From the cell containing the given text, extract its center point as [x, y] coordinate. 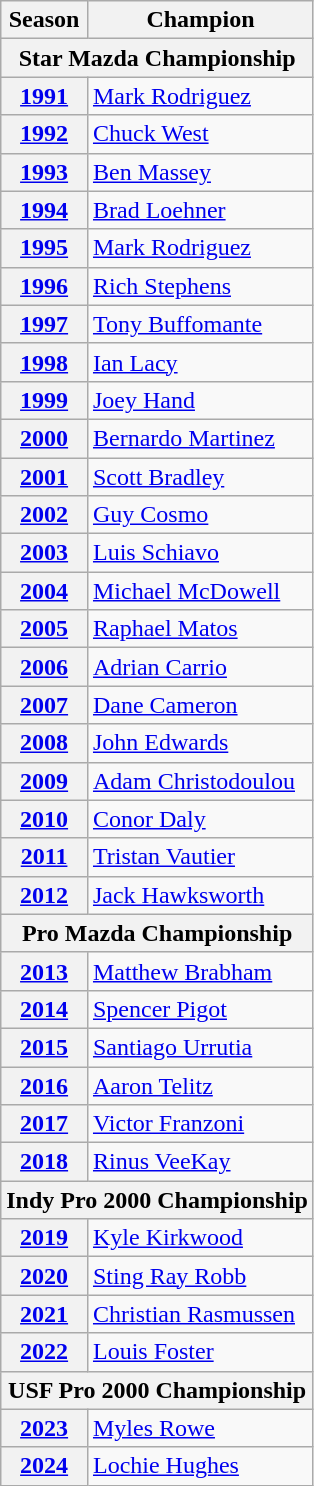
2009 [44, 781]
2010 [44, 819]
Aaron Telitz [200, 1085]
2015 [44, 1047]
Ian Lacy [200, 362]
Champion [200, 20]
2016 [44, 1085]
1995 [44, 248]
Victor Franzoni [200, 1124]
Santiago Urrutia [200, 1047]
2013 [44, 971]
Ben Massey [200, 172]
Myles Rowe [200, 1428]
2007 [44, 705]
Guy Cosmo [200, 515]
Joey Hand [200, 400]
2008 [44, 743]
Tristan Vautier [200, 857]
1999 [44, 400]
1991 [44, 96]
Luis Schiavo [200, 553]
Dane Cameron [200, 705]
2019 [44, 1238]
2014 [44, 1009]
2021 [44, 1314]
2024 [44, 1466]
Spencer Pigot [200, 1009]
2020 [44, 1276]
2023 [44, 1428]
1998 [44, 362]
Rinus VeeKay [200, 1162]
Bernardo Martinez [200, 438]
Adrian Carrio [200, 667]
Matthew Brabham [200, 971]
USF Pro 2000 Championship [158, 1390]
Star Mazda Championship [158, 58]
1996 [44, 286]
John Edwards [200, 743]
Kyle Kirkwood [200, 1238]
Sting Ray Robb [200, 1276]
Adam Christodoulou [200, 781]
Michael McDowell [200, 591]
Rich Stephens [200, 286]
2012 [44, 895]
Indy Pro 2000 Championship [158, 1200]
Raphael Matos [200, 629]
2022 [44, 1352]
2005 [44, 629]
Pro Mazda Championship [158, 933]
2018 [44, 1162]
2004 [44, 591]
Scott Bradley [200, 477]
2001 [44, 477]
2011 [44, 857]
2003 [44, 553]
Louis Foster [200, 1352]
2006 [44, 667]
Chuck West [200, 134]
2002 [44, 515]
Jack Hawksworth [200, 895]
1997 [44, 324]
1994 [44, 210]
Lochie Hughes [200, 1466]
Brad Loehner [200, 210]
2000 [44, 438]
2017 [44, 1124]
Conor Daly [200, 819]
1992 [44, 134]
Season [44, 20]
1993 [44, 172]
Christian Rasmussen [200, 1314]
Tony Buffomante [200, 324]
